Extract the (x, y) coordinate from the center of the cell holding the provided text.  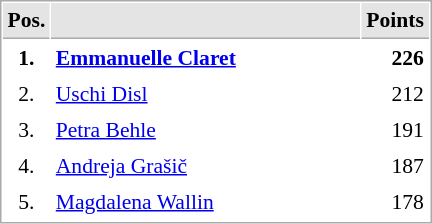
Uschi Disl (206, 93)
178 (396, 201)
3. (26, 129)
2. (26, 93)
Pos. (26, 21)
Magdalena Wallin (206, 201)
5. (26, 201)
226 (396, 57)
212 (396, 93)
Points (396, 21)
191 (396, 129)
1. (26, 57)
4. (26, 165)
Emmanuelle Claret (206, 57)
Andreja Grašič (206, 165)
187 (396, 165)
Petra Behle (206, 129)
